Detect which cell encompasses the target text, then output its [x, y] center coordinate. 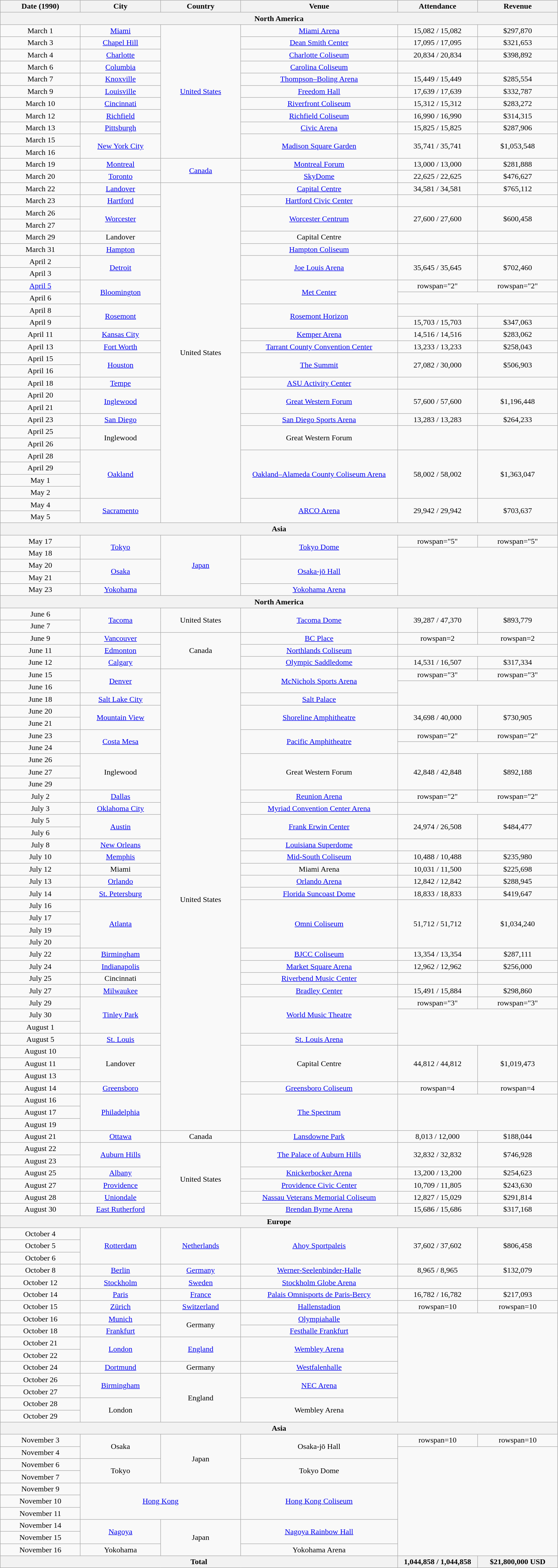
Venue [319, 6]
April 29 [40, 468]
Carolina Coliseum [319, 67]
Oakland–Alameda County Coliseum Arena [319, 474]
NEC Arena [319, 1386]
The Summit [319, 365]
13,200 / 13,200 [437, 1173]
$287,111 [518, 954]
$730,905 [518, 717]
$285,554 [518, 79]
Detroit [121, 268]
$1,019,473 [518, 1064]
$132,079 [518, 1270]
August 21 [40, 1137]
Madison Square Garden [319, 146]
Hampton [121, 249]
October 15 [40, 1307]
March 27 [40, 225]
June 12 [40, 663]
April 21 [40, 407]
New Orleans [121, 845]
1,044,858 / 1,044,858 [437, 1562]
October 24 [40, 1367]
Paris [121, 1294]
Hartford Civic Center [319, 201]
$317,168 [518, 1209]
Milwaukee [121, 991]
Civic Arena [319, 128]
15,449 / 15,449 [437, 79]
July 14 [40, 893]
October 29 [40, 1416]
Richfield Coliseum [319, 116]
13,000 / 13,000 [437, 164]
Munich [121, 1319]
August 19 [40, 1124]
Richfield [121, 116]
March 23 [40, 201]
Tempe [121, 383]
August 11 [40, 1064]
August 22 [40, 1149]
April 2 [40, 261]
$702,460 [518, 268]
ASU Activity Center [319, 383]
$297,870 [518, 31]
12,842 / 12,842 [437, 881]
July 22 [40, 954]
August 27 [40, 1185]
Mid-South Coliseum [319, 857]
44,812 / 44,812 [437, 1064]
May 5 [40, 517]
Riverbend Music Center [319, 979]
22,625 / 22,625 [437, 177]
France [200, 1294]
18,833 / 18,833 [437, 893]
Frankfurt [121, 1331]
BC Place [319, 638]
Knickerbocker Arena [319, 1173]
October 27 [40, 1392]
Nagoya Rainbow Hall [319, 1532]
$765,112 [518, 189]
June 20 [40, 711]
July 27 [40, 991]
March 22 [40, 189]
November 15 [40, 1538]
$287,906 [518, 128]
Dortmund [121, 1367]
April 3 [40, 274]
Denver [121, 681]
Kansas City [121, 334]
August 1 [40, 1027]
October 12 [40, 1282]
$281,888 [518, 164]
Freedom Hall [319, 91]
March 10 [40, 103]
Rotterdam [121, 1246]
August 17 [40, 1112]
July 30 [40, 1015]
Kemper Arena [319, 334]
$291,814 [518, 1197]
$317,334 [518, 663]
Festhalle Frankfurt [319, 1331]
August 23 [40, 1161]
Bradley Center [319, 991]
$288,945 [518, 881]
27,600 / 27,600 [437, 219]
24,974 / 26,508 [437, 827]
29,942 / 29,942 [437, 511]
Netherlands [200, 1246]
Tacoma Dome [319, 620]
July 10 [40, 857]
Shoreline Amphitheatre [319, 717]
East Rutherford [121, 1209]
August 25 [40, 1173]
15,703 / 15,703 [437, 322]
17,095 / 17,095 [437, 43]
May 17 [40, 541]
Knoxville [121, 79]
November 11 [40, 1513]
Nassau Veterans Memorial Coliseum [319, 1197]
March 31 [40, 249]
Bloomington [121, 292]
April 8 [40, 310]
Omni Coliseum [319, 924]
June 7 [40, 626]
34,581 / 34,581 [437, 189]
Indianapolis [121, 966]
Louisville [121, 91]
Sacramento [121, 511]
Houston [121, 365]
New York City [121, 146]
Charlotte [121, 55]
39,287 / 47,370 [437, 620]
Montreal Forum [319, 164]
October 8 [40, 1270]
October 21 [40, 1343]
$600,458 [518, 219]
51,712 / 51,712 [437, 924]
July 6 [40, 833]
June 23 [40, 735]
Lansdowne Park [319, 1137]
June 16 [40, 687]
June 6 [40, 614]
May 20 [40, 565]
Vancouver [121, 638]
Date (1990) [40, 6]
October 28 [40, 1404]
June 29 [40, 784]
Europe [279, 1222]
April 11 [40, 334]
$806,458 [518, 1246]
$298,860 [518, 991]
The Palace of Auburn Hills [319, 1155]
June 11 [40, 650]
$258,043 [518, 346]
Ottawa [121, 1137]
Salt Lake City [121, 699]
July 29 [40, 1003]
15,825 / 15,825 [437, 128]
April 25 [40, 432]
Orlando Arena [319, 881]
Austin [121, 827]
Zürich [121, 1307]
Reunion Arena [319, 796]
Myriad Convention Center Arena [319, 808]
Joe Louis Arena [319, 268]
$893,779 [518, 620]
Switzerland [200, 1307]
$264,233 [518, 420]
Market Square Arena [319, 966]
Palais Omnisports de Paris-Bercy [319, 1294]
November 6 [40, 1465]
$892,188 [518, 772]
Berlin [121, 1270]
Pacific Amphitheatre [319, 741]
July 25 [40, 979]
8,013 / 12,000 [437, 1137]
13,283 / 13,283 [437, 420]
March 4 [40, 55]
Florida Suncoast Dome [319, 893]
June 21 [40, 723]
Montreal [121, 164]
March 7 [40, 79]
Sweden [200, 1282]
42,848 / 42,848 [437, 772]
June 24 [40, 748]
Edmonton [121, 650]
San Diego [121, 420]
$419,647 [518, 893]
October 22 [40, 1355]
March 3 [40, 43]
Frank Erwin Center [319, 827]
March 12 [40, 116]
13,233 / 13,233 [437, 346]
Tarrant County Convention Center [319, 346]
May 1 [40, 480]
April 26 [40, 444]
July 5 [40, 821]
March 6 [40, 67]
32,832 / 32,832 [437, 1155]
Werner-Seelenbinder-Halle [319, 1270]
$398,892 [518, 55]
April 28 [40, 456]
$283,062 [518, 334]
August 5 [40, 1039]
Dallas [121, 796]
10,031 / 11,500 [437, 869]
Pittsburgh [121, 128]
St. Petersburg [121, 893]
$235,980 [518, 857]
16,990 / 16,990 [437, 116]
Hong Kong Coliseum [319, 1501]
13,354 / 13,354 [437, 954]
Olympic Saddledome [319, 663]
Charlotte Coliseum [319, 55]
June 27 [40, 772]
Country [200, 6]
July 17 [40, 918]
Calgary [121, 663]
April 18 [40, 383]
14,531 / 16,507 [437, 663]
July 16 [40, 905]
April 13 [40, 346]
March 26 [40, 213]
Atlanta [121, 924]
35,645 / 35,645 [437, 268]
July 13 [40, 881]
$314,315 [518, 116]
October 5 [40, 1246]
Hampton Coliseum [319, 249]
August 16 [40, 1100]
17,639 / 17,639 [437, 91]
November 3 [40, 1440]
June 18 [40, 699]
June 26 [40, 760]
July 3 [40, 808]
8,965 / 8,965 [437, 1270]
November 9 [40, 1489]
August 10 [40, 1051]
Olympiahalle [319, 1319]
10,488 / 10,488 [437, 857]
Northlands Coliseum [319, 650]
July 2 [40, 796]
Orlando [121, 881]
$217,093 [518, 1294]
November 16 [40, 1550]
McNichols Sports Arena [319, 681]
April 16 [40, 371]
$746,928 [518, 1155]
12,827 / 15,029 [437, 1197]
Ahoy Sportpaleis [319, 1246]
$283,272 [518, 103]
ARCO Arena [319, 511]
Louisiana Superdome [319, 845]
$484,477 [518, 827]
April 5 [40, 286]
July 20 [40, 942]
Providence [121, 1185]
Uniondale [121, 1197]
$1,034,240 [518, 924]
37,602 / 37,602 [437, 1246]
October 4 [40, 1234]
March 9 [40, 91]
Rosemont Horizon [319, 316]
Thompson–Boling Arena [319, 79]
St. Louis Arena [319, 1039]
October 6 [40, 1258]
The Spectrum [319, 1112]
City [121, 6]
July 8 [40, 845]
Hallenstadion [319, 1307]
October 16 [40, 1319]
27,082 / 30,000 [437, 365]
Dean Smith Center [319, 43]
March 20 [40, 177]
Worcester [121, 219]
Philadelphia [121, 1112]
$225,698 [518, 869]
March 1 [40, 31]
Tinley Park [121, 1015]
Tacoma [121, 620]
10,709 / 11,805 [437, 1185]
$321,653 [518, 43]
$476,627 [518, 177]
12,962 / 12,962 [437, 966]
Stockholm Globe Arena [319, 1282]
May 23 [40, 590]
March 16 [40, 152]
November 7 [40, 1477]
Hong Kong [161, 1501]
April 15 [40, 359]
April 23 [40, 420]
Total [199, 1562]
May 2 [40, 492]
$1,053,548 [518, 146]
Chapel Hill [121, 43]
$347,063 [518, 322]
Nagoya [121, 1532]
15,082 / 15,082 [437, 31]
St. Louis [121, 1039]
$256,000 [518, 966]
Fort Worth [121, 346]
October 14 [40, 1294]
Salt Palace [319, 699]
15,312 / 15,312 [437, 103]
20,834 / 20,834 [437, 55]
July 24 [40, 966]
July 19 [40, 930]
May 18 [40, 553]
Mountain View [121, 717]
March 15 [40, 140]
August 14 [40, 1088]
November 10 [40, 1501]
$506,903 [518, 365]
San Diego Sports Arena [319, 420]
Rosemont [121, 316]
14,516 / 14,516 [437, 334]
16,782 / 16,782 [437, 1294]
June 15 [40, 675]
$188,044 [518, 1137]
April 6 [40, 298]
March 13 [40, 128]
April 9 [40, 322]
Costa Mesa [121, 741]
15,686 / 15,686 [437, 1209]
August 30 [40, 1209]
June 9 [40, 638]
July 12 [40, 869]
August 13 [40, 1076]
15,491 / 15,884 [437, 991]
$703,637 [518, 511]
April 20 [40, 395]
World Music Theatre [319, 1015]
October 18 [40, 1331]
$332,787 [518, 91]
November 4 [40, 1452]
$1,363,047 [518, 474]
SkyDome [319, 177]
Columbia [121, 67]
May 21 [40, 578]
May 4 [40, 504]
Riverfront Coliseum [319, 103]
Memphis [121, 857]
Revenue [518, 6]
Worcester Centrum [319, 219]
Albany [121, 1173]
August 28 [40, 1197]
Toronto [121, 177]
35,741 / 35,741 [437, 146]
Oklahoma City [121, 808]
October 26 [40, 1380]
Providence Civic Center [319, 1185]
Greensboro [121, 1088]
BJCC Coliseum [319, 954]
Met Center [319, 292]
Hartford [121, 201]
November 14 [40, 1526]
March 19 [40, 164]
Oakland [121, 474]
Attendance [437, 6]
58,002 / 58,002 [437, 474]
57,600 / 57,600 [437, 401]
Greensboro Coliseum [319, 1088]
$254,623 [518, 1173]
Westfalenhalle [319, 1367]
Brendan Byrne Arena [319, 1209]
March 29 [40, 237]
$243,630 [518, 1185]
Auburn Hills [121, 1155]
34,698 / 40,000 [437, 717]
Stockholm [121, 1282]
$1,196,448 [518, 401]
$21,800,000 USD [518, 1562]
